For the text-containing cell, return its midpoint in (X, Y) coordinate format. 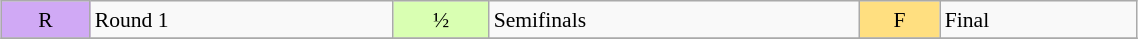
R (46, 20)
½ (440, 20)
Round 1 (242, 20)
F (900, 20)
Semifinals (674, 20)
Final (1038, 20)
